Provide the [X, Y] coordinate of the cell's center where the given text is located.  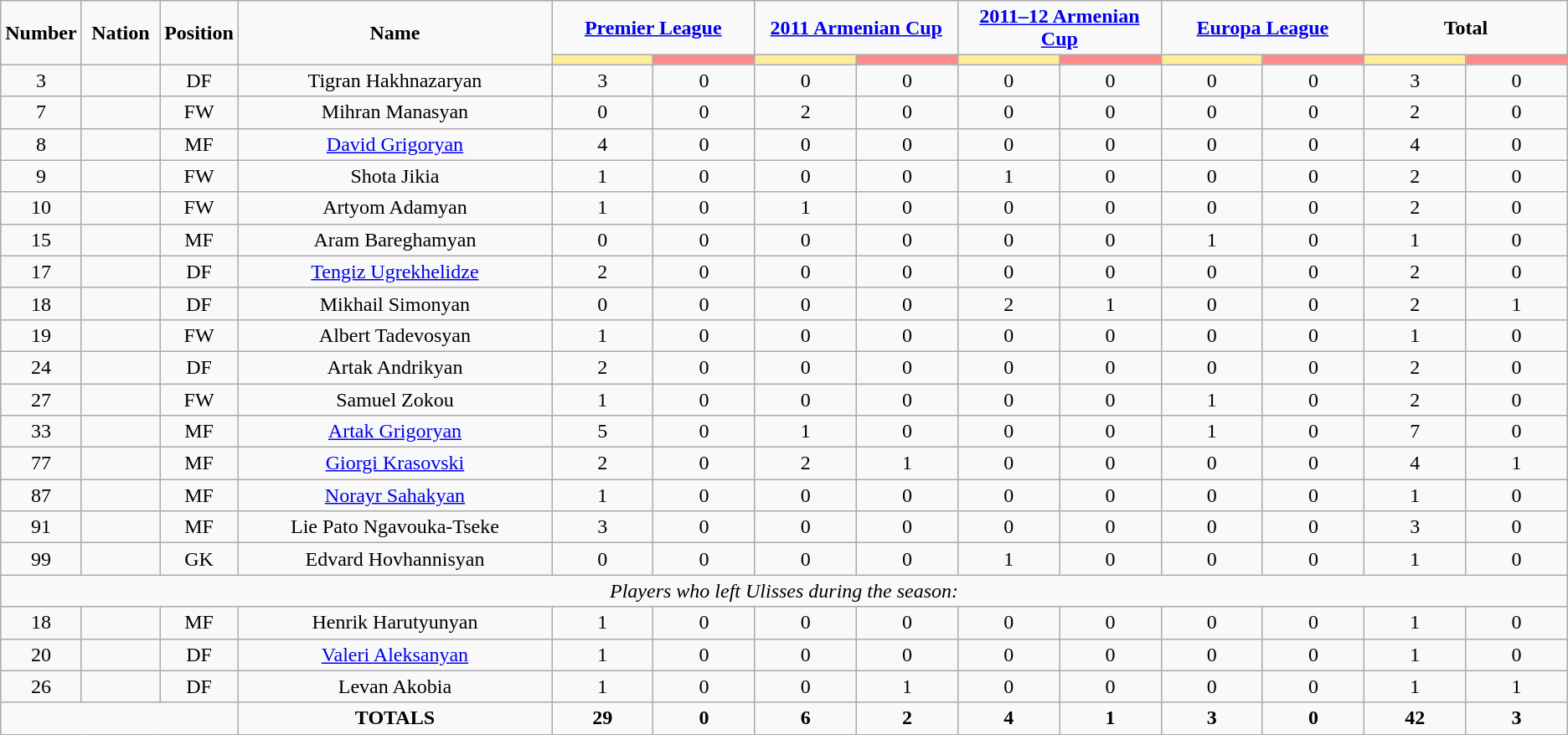
David Grigoryan [395, 144]
20 [41, 655]
Artak Andrikyan [395, 367]
19 [41, 335]
Aram Bareghamyan [395, 240]
87 [41, 495]
Lie Pato Ngavouka-Tseke [395, 527]
27 [41, 400]
Mikhail Simonyan [395, 303]
91 [41, 527]
2011–12 Armenian Cup [1060, 28]
29 [601, 718]
Mihran Manasyan [395, 112]
Henrik Harutyunyan [395, 623]
24 [41, 367]
10 [41, 208]
Position [199, 33]
2011 Armenian Cup [856, 28]
8 [41, 144]
15 [41, 240]
42 [1416, 718]
Levan Akobia [395, 686]
26 [41, 686]
Shota Jikia [395, 176]
99 [41, 559]
17 [41, 272]
Number [41, 33]
Norayr Sahakyan [395, 495]
Tengiz Ugrekhelidze [395, 272]
Nation [121, 33]
Players who left Ulisses during the season: [784, 591]
Total [1466, 28]
77 [41, 463]
33 [41, 432]
Tigran Hakhnazaryan [395, 80]
6 [806, 718]
Edvard Hovhannisyan [395, 559]
Europa League [1263, 28]
TOTALS [395, 718]
GK [199, 559]
Valeri Aleksanyan [395, 655]
Samuel Zokou [395, 400]
Name [395, 33]
Giorgi Krasovski [395, 463]
Artyom Adamyan [395, 208]
Artak Grigoryan [395, 432]
5 [601, 432]
9 [41, 176]
Premier League [653, 28]
Albert Tadevosyan [395, 335]
